Determine the (X, Y) coordinate at the center of the cell enclosing the given text.  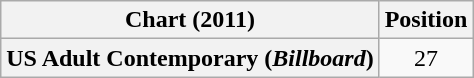
27 (426, 58)
Chart (2011) (190, 20)
Position (426, 20)
US Adult Contemporary (Billboard) (190, 58)
